From the cell containing the given text, extract its center point as [x, y] coordinate. 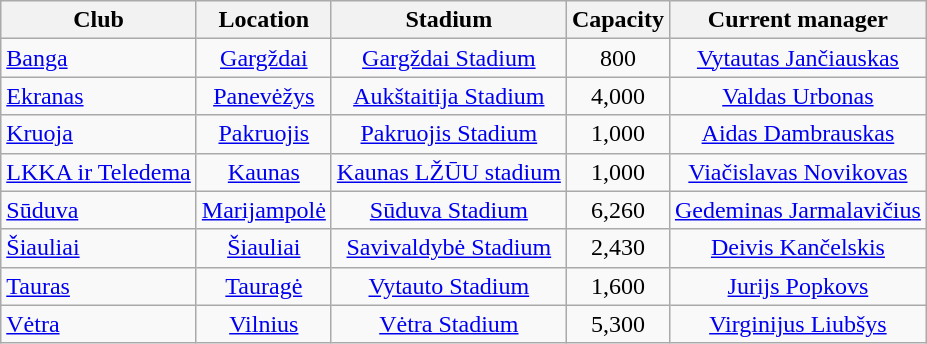
Jurijs Popkovs [798, 286]
Sūduva [99, 210]
Kruoja [99, 134]
Marijampolė [264, 210]
Current manager [798, 20]
Vytautas Jančiauskas [798, 58]
Club [99, 20]
Virginijus Liubšys [798, 324]
2,430 [618, 248]
Savivaldybė Stadium [448, 248]
LKKA ir Teledema [99, 172]
Viačislavas Novikovas [798, 172]
Pakruojis [264, 134]
Kaunas LŽŪU stadium [448, 172]
Banga [99, 58]
Gedeminas Jarmalavičius [798, 210]
6,260 [618, 210]
Vėtra [99, 324]
Gargždai [264, 58]
Vytauto Stadium [448, 286]
Tauragė [264, 286]
Ekranas [99, 96]
Sūduva Stadium [448, 210]
Stadium [448, 20]
Gargždai Stadium [448, 58]
Valdas Urbonas [798, 96]
Tauras [99, 286]
Location [264, 20]
Capacity [618, 20]
Vilnius [264, 324]
4,000 [618, 96]
Panevėžys [264, 96]
5,300 [618, 324]
1,600 [618, 286]
Aukštaitija Stadium [448, 96]
Deivis Kančelskis [798, 248]
Vėtra Stadium [448, 324]
Pakruojis Stadium [448, 134]
800 [618, 58]
Kaunas [264, 172]
Aidas Dambrauskas [798, 134]
